Provide the (x, y) coordinate of the cell's center where the given text is located.  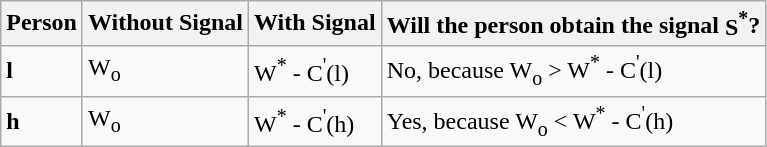
Person (42, 24)
Without Signal (165, 24)
Yes, because Wo < W* - C'(h) (574, 122)
Will the person obtain the signal S*? (574, 24)
No, because Wo > W* - C'(l) (574, 70)
h (42, 122)
l (42, 70)
W* - C'(h) (314, 122)
With Signal (314, 24)
W* - C'(l) (314, 70)
